Pinpoint the cell where the given text exists, returning its (x, y) midpoint coordinate. 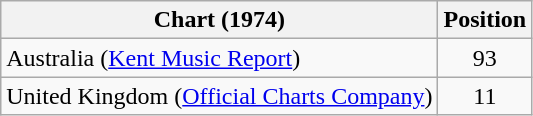
Position (485, 20)
93 (485, 58)
Chart (1974) (220, 20)
United Kingdom (Official Charts Company) (220, 96)
Australia (Kent Music Report) (220, 58)
11 (485, 96)
